Provide the (X, Y) coordinate of the cell's center where the given text is located.  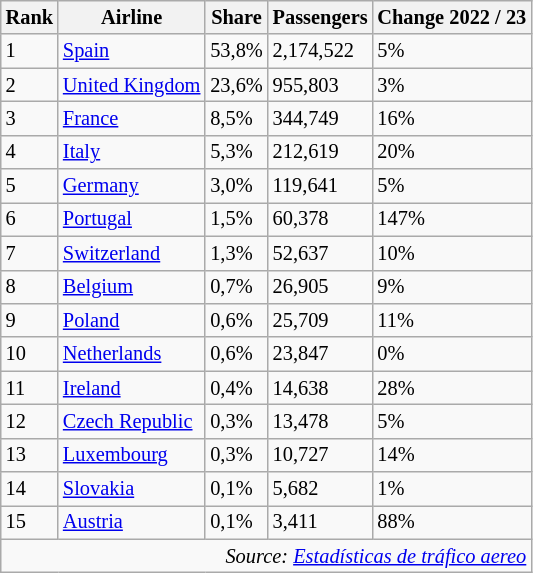
Netherlands (132, 354)
10,727 (320, 455)
20% (452, 152)
3% (452, 85)
Slovakia (132, 489)
8 (30, 287)
15 (30, 522)
25,709 (320, 320)
1,3% (236, 253)
23,847 (320, 354)
6 (30, 219)
Spain (132, 51)
53,8% (236, 51)
United Kingdom (132, 85)
14,638 (320, 388)
8,5% (236, 118)
Switzerland (132, 253)
Czech Republic (132, 421)
5 (30, 186)
2,174,522 (320, 51)
212,619 (320, 152)
11 (30, 388)
10 (30, 354)
1% (452, 489)
Ireland (132, 388)
Germany (132, 186)
Airline (132, 17)
10% (452, 253)
14% (452, 455)
9% (452, 287)
9 (30, 320)
Share (236, 17)
4 (30, 152)
Luxembourg (132, 455)
60,378 (320, 219)
Change 2022 / 23 (452, 17)
16% (452, 118)
3,411 (320, 522)
3 (30, 118)
1 (30, 51)
Poland (132, 320)
11% (452, 320)
Passengers (320, 17)
119,641 (320, 186)
3,0% (236, 186)
France (132, 118)
5,682 (320, 489)
52,637 (320, 253)
0,7% (236, 287)
88% (452, 522)
14 (30, 489)
Belgium (132, 287)
Source: Estadísticas de tráfico aereo (266, 556)
13,478 (320, 421)
0,4% (236, 388)
344,749 (320, 118)
13 (30, 455)
2 (30, 85)
28% (452, 388)
23,6% (236, 85)
147% (452, 219)
Austria (132, 522)
Portugal (132, 219)
7 (30, 253)
5,3% (236, 152)
1,5% (236, 219)
0% (452, 354)
955,803 (320, 85)
Italy (132, 152)
Rank (30, 17)
26,905 (320, 287)
12 (30, 421)
